Pinpoint the cell where the given text exists, returning its [X, Y] midpoint coordinate. 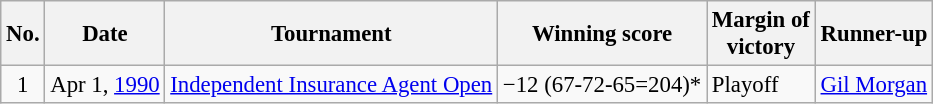
Winning score [602, 34]
Date [105, 34]
Playoff [762, 85]
Runner-up [874, 34]
Gil Morgan [874, 85]
Apr 1, 1990 [105, 85]
Independent Insurance Agent Open [332, 85]
1 [23, 85]
No. [23, 34]
Margin ofvictory [762, 34]
Tournament [332, 34]
−12 (67-72-65=204)* [602, 85]
